Find where the given text appears and provide that cell's center as (X, Y) coordinate. 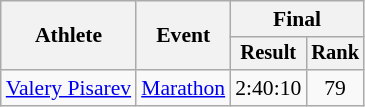
Valery Pisarev (68, 88)
Marathon (183, 88)
2:40:10 (268, 88)
Rank (335, 54)
Event (183, 36)
Result (268, 54)
Athlete (68, 36)
Final (297, 19)
79 (335, 88)
